Return (x, y) of the center of cell containing provided text 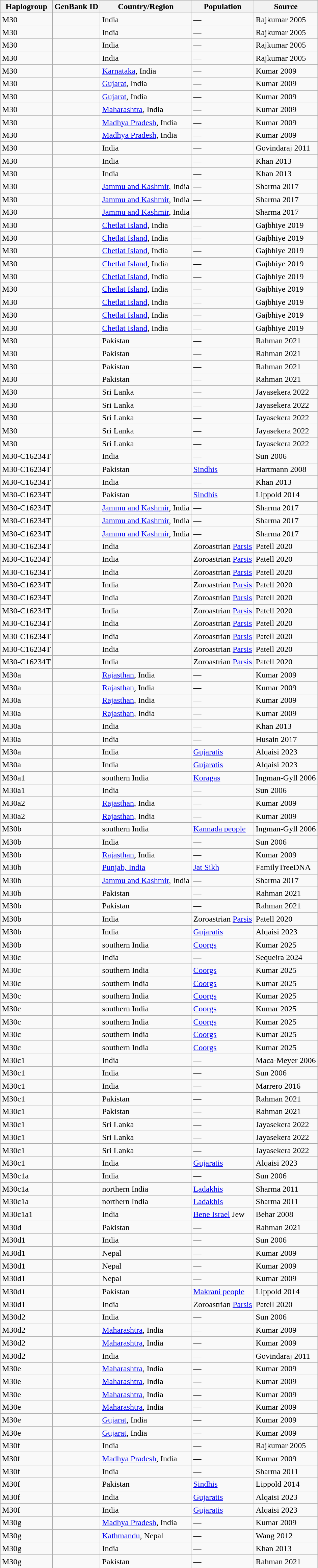
Source (286, 7)
Sequeira 2024 (286, 957)
Kathmandu, Nepal (146, 1536)
Hartmann 2008 (286, 469)
GenBank ID (76, 7)
Makrani people (223, 1292)
Husain 2017 (286, 739)
Haplogroup (26, 7)
Punjab, India (146, 868)
Bene Israel Jew (223, 1215)
M30c1a1 (26, 1215)
Wang 2012 (286, 1536)
FamilyTreeDNA (286, 868)
Karnataka, India (146, 71)
Maca-Meyer 2006 (286, 1060)
Population (223, 7)
Country/Region (146, 7)
M30d (26, 1227)
Marrero 2016 (286, 1086)
Jat Sikh (223, 868)
Kannada people (223, 829)
Koragas (223, 777)
Behar 2008 (286, 1215)
